Locate the cell with the specified text and output its [X, Y] center coordinate. 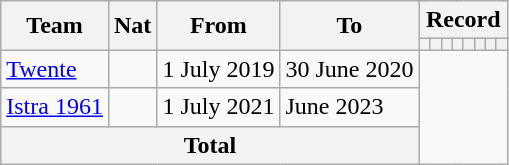
Twente [55, 69]
Team [55, 26]
June 2023 [350, 107]
Total [210, 145]
From [218, 26]
To [350, 26]
Istra 1961 [55, 107]
Record [463, 20]
1 July 2019 [218, 69]
30 June 2020 [350, 69]
1 July 2021 [218, 107]
Nat [132, 26]
